Return the [X, Y] coordinate for the center point of the cell that contains the specified text.  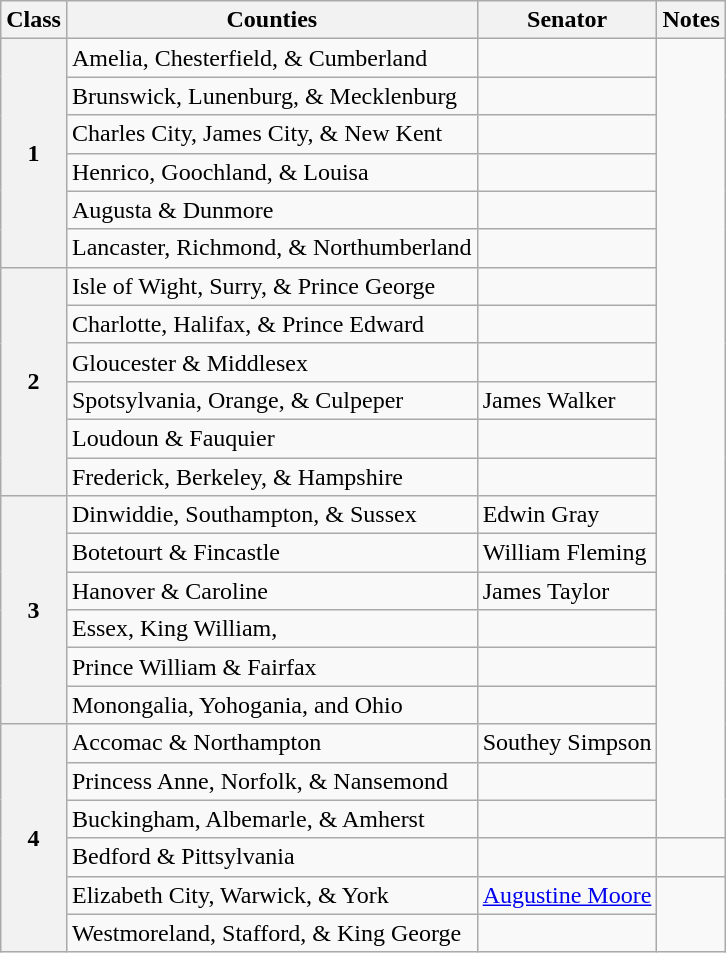
4 [34, 838]
Westmoreland, Stafford, & King George [272, 933]
Charles City, James City, & New Kent [272, 134]
Charlotte, Halifax, & Prince Edward [272, 324]
William Fleming [567, 553]
Essex, King William, [272, 629]
James Walker [567, 400]
Augustine Moore [567, 895]
Edwin Gray [567, 515]
Henrico, Goochland, & Louisa [272, 172]
Bedford & Pittsylvania [272, 857]
3 [34, 610]
Counties [272, 20]
James Taylor [567, 591]
Augusta & Dunmore [272, 210]
Loudoun & Fauquier [272, 438]
Gloucester & Middlesex [272, 362]
Monongalia, Yohogania, and Ohio [272, 705]
Class [34, 20]
Senator [567, 20]
Amelia, Chesterfield, & Cumberland [272, 58]
Princess Anne, Norfolk, & Nansemond [272, 781]
Prince William & Fairfax [272, 667]
Southey Simpson [567, 743]
Dinwiddie, Southampton, & Sussex [272, 515]
Elizabeth City, Warwick, & York [272, 895]
Accomac & Northampton [272, 743]
Frederick, Berkeley, & Hampshire [272, 477]
1 [34, 153]
Brunswick, Lunenburg, & Mecklenburg [272, 96]
Botetourt & Fincastle [272, 553]
Buckingham, Albemarle, & Amherst [272, 819]
2 [34, 381]
Lancaster, Richmond, & Northumberland [272, 248]
Hanover & Caroline [272, 591]
Isle of Wight, Surry, & Prince George [272, 286]
Spotsylvania, Orange, & Culpeper [272, 400]
Notes [691, 20]
